Determine the (X, Y) coordinate at the center of the cell enclosing the given text.  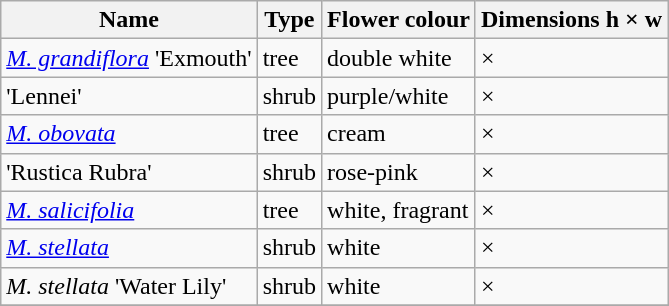
Flower colour (399, 20)
'Rustica Rubra' (129, 172)
Dimensions h × w (571, 20)
double white (399, 58)
rose-pink (399, 172)
M. salicifolia (129, 210)
M. obovata (129, 134)
M. stellata 'Water Lily' (129, 286)
M. grandiflora 'Exmouth' (129, 58)
Type (289, 20)
purple/white (399, 96)
Name (129, 20)
white, fragrant (399, 210)
cream (399, 134)
'Lennei' (129, 96)
M. stellata (129, 248)
